Output the (X, Y) coordinate of the center of the cell containing the given text.  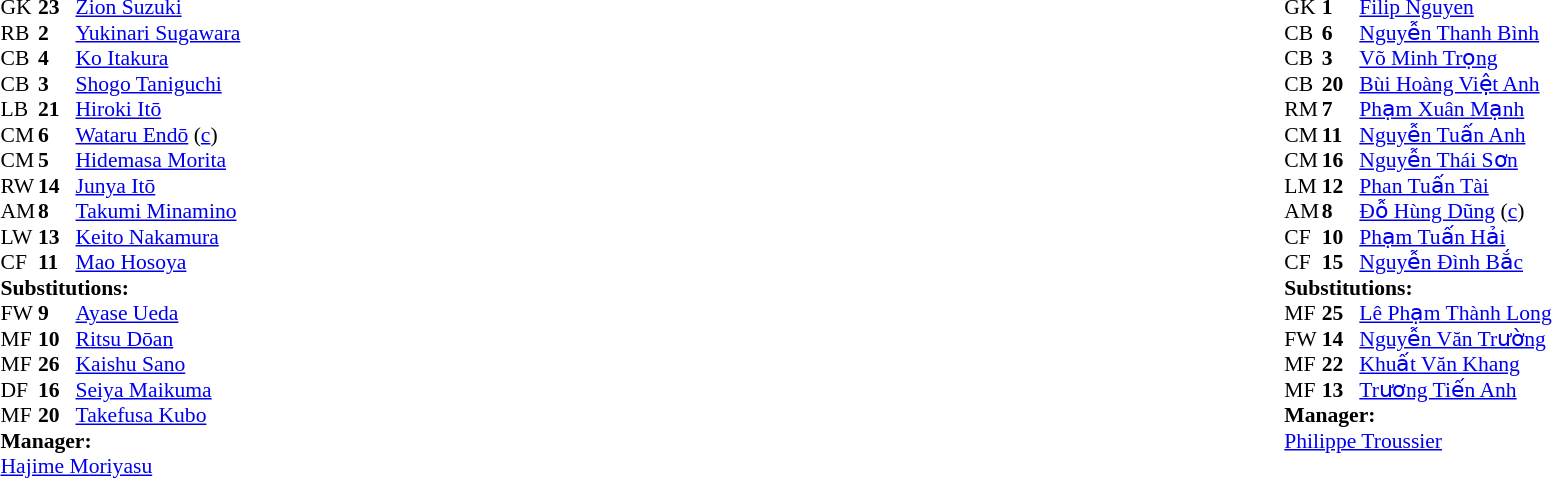
26 (57, 365)
Phan Tuấn Tài (1455, 186)
Philippe Troussier (1418, 441)
Ritsu Dōan (158, 339)
Wataru Endō (c) (158, 135)
9 (57, 313)
22 (1341, 365)
Hiroki Itō (158, 109)
Hidemasa Morita (158, 161)
Ayase Ueda (158, 313)
Yukinari Sugawara (158, 33)
Ko Itakura (158, 59)
Junya Itō (158, 186)
RM (1303, 109)
Nguyễn Đình Bắc (1455, 263)
Mao Hosoya (158, 263)
25 (1341, 313)
Khuất Văn Khang (1455, 365)
Shogo Taniguchi (158, 84)
Nguyễn Tuấn Anh (1455, 135)
Takefusa Kubo (158, 415)
Phạm Xuân Mạnh (1455, 109)
LW (19, 237)
Takumi Minamino (158, 211)
Bùi Hoàng Việt Anh (1455, 84)
Nguyễn Thái Sơn (1455, 161)
Keito Nakamura (158, 237)
21 (57, 109)
15 (1341, 263)
12 (1341, 186)
Phạm Tuấn Hải (1455, 237)
7 (1341, 109)
RB (19, 33)
4 (57, 59)
RW (19, 186)
Trương Tiến Anh (1455, 390)
Võ Minh Trọng (1455, 59)
DF (19, 390)
Nguyễn Thanh Bình (1455, 33)
Nguyễn Văn Trường (1455, 339)
Seiya Maikuma (158, 390)
LM (1303, 186)
Lê Phạm Thành Long (1455, 313)
Kaishu Sano (158, 365)
5 (57, 161)
LB (19, 109)
2 (57, 33)
Đỗ Hùng Dũng (c) (1455, 211)
